Provide the [x, y] coordinate of the cell's center where the given text is located.  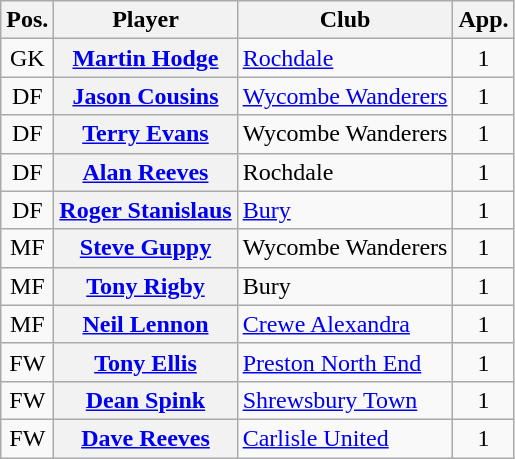
Carlisle United [345, 438]
Shrewsbury Town [345, 400]
App. [484, 20]
Tony Ellis [146, 362]
Steve Guppy [146, 248]
Dean Spink [146, 400]
Player [146, 20]
Terry Evans [146, 134]
Neil Lennon [146, 324]
Dave Reeves [146, 438]
Club [345, 20]
Crewe Alexandra [345, 324]
Jason Cousins [146, 96]
Pos. [28, 20]
GK [28, 58]
Roger Stanislaus [146, 210]
Tony Rigby [146, 286]
Preston North End [345, 362]
Alan Reeves [146, 172]
Martin Hodge [146, 58]
